Return [X, Y] of the center of cell containing provided text 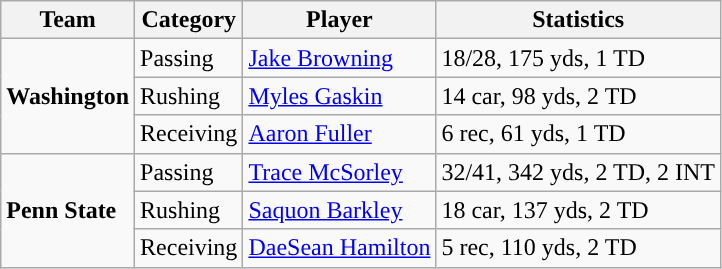
18 car, 137 yds, 2 TD [578, 210]
18/28, 175 yds, 1 TD [578, 58]
DaeSean Hamilton [340, 248]
Washington [68, 96]
Penn State [68, 210]
Aaron Fuller [340, 134]
Team [68, 20]
Category [189, 20]
Statistics [578, 20]
32/41, 342 yds, 2 TD, 2 INT [578, 172]
Player [340, 20]
Saquon Barkley [340, 210]
14 car, 98 yds, 2 TD [578, 96]
Trace McSorley [340, 172]
Jake Browning [340, 58]
Myles Gaskin [340, 96]
6 rec, 61 yds, 1 TD [578, 134]
5 rec, 110 yds, 2 TD [578, 248]
